Pinpoint the cell where the given text exists, returning its [x, y] midpoint coordinate. 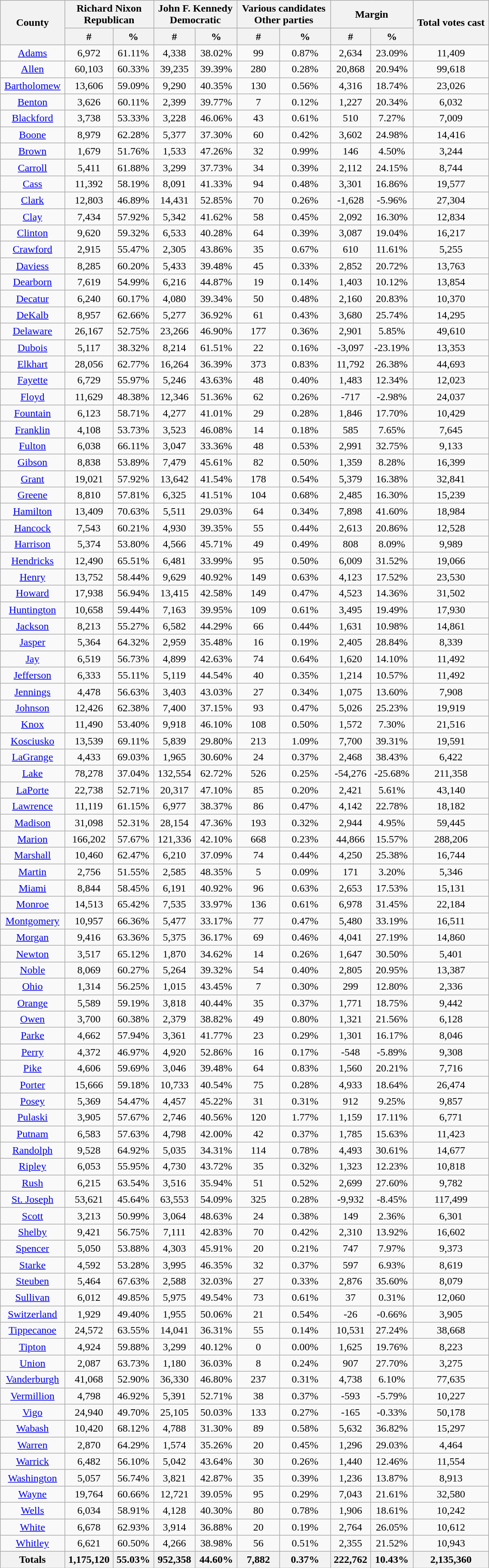
46.97% [133, 1052]
24,572 [89, 1330]
5,364 [89, 642]
16.38% [392, 479]
6,009 [351, 561]
57.63% [133, 1134]
8,223 [451, 1347]
0.23% [305, 839]
9,528 [89, 1150]
Fountain [33, 413]
18.75% [392, 1003]
38 [258, 1396]
120 [258, 1117]
13,409 [89, 512]
Putnam [33, 1134]
35.94% [216, 1183]
-54,276 [351, 774]
59.69% [133, 1068]
50.03% [216, 1412]
8,079 [451, 1281]
0.49% [305, 544]
62.72% [216, 774]
62.77% [133, 364]
16,264 [175, 364]
5,379 [351, 479]
25.74% [392, 315]
5 [258, 872]
39.31% [392, 741]
2,653 [351, 888]
44.54% [216, 675]
4,041 [351, 937]
Johnson [33, 708]
36.31% [216, 1330]
7.97% [392, 1248]
6.10% [392, 1380]
53.33% [133, 118]
85 [258, 790]
19,021 [89, 479]
0.27% [305, 1412]
2,901 [351, 331]
5,375 [175, 937]
68.12% [133, 1429]
Grant [33, 479]
12.46% [392, 1461]
-9,932 [351, 1199]
1,965 [175, 757]
9,629 [175, 577]
17.70% [392, 413]
31.45% [392, 904]
1,679 [89, 151]
17.11% [392, 1117]
34.62% [216, 954]
3,995 [175, 1265]
18,182 [451, 806]
0.36% [305, 331]
Bartholomew [33, 86]
4,338 [175, 53]
63,553 [175, 1199]
10.12% [392, 282]
10.57% [392, 675]
59.19% [133, 1003]
Clark [33, 200]
2,699 [351, 1183]
Martin [33, 872]
11.61% [392, 250]
45.91% [216, 1248]
4,478 [89, 691]
4,250 [351, 855]
2,112 [351, 167]
56.63% [133, 691]
51.36% [216, 397]
20.34% [392, 102]
4,277 [175, 413]
Dearborn [33, 282]
20,868 [351, 69]
2,876 [351, 1281]
1,015 [175, 986]
60.33% [133, 69]
40.35% [216, 86]
5,026 [351, 708]
17,930 [451, 610]
12,426 [89, 708]
37.09% [216, 855]
6,533 [175, 233]
Jackson [33, 626]
13,763 [451, 266]
58 [258, 216]
39.77% [216, 102]
6,191 [175, 888]
2,634 [351, 53]
20.86% [392, 528]
Wayne [33, 1494]
0.51% [305, 1543]
2,355 [351, 1543]
13,854 [451, 282]
Elkhart [33, 364]
9,620 [89, 233]
56.25% [133, 986]
51.55% [133, 872]
43.64% [216, 1461]
65.12% [133, 954]
2,399 [175, 102]
16,217 [451, 233]
27,304 [451, 200]
32,841 [451, 479]
62.93% [133, 1527]
31.52% [392, 561]
66.36% [133, 921]
Blackford [33, 118]
16,399 [451, 462]
59.88% [133, 1347]
46.06% [216, 118]
15.63% [392, 1134]
56.73% [133, 659]
42.00% [216, 1134]
325 [258, 1199]
Fayette [33, 380]
121,336 [175, 839]
4,108 [89, 429]
10,612 [451, 1527]
1,075 [351, 691]
24.98% [392, 135]
12,803 [89, 200]
60.21% [133, 528]
15,239 [451, 495]
45.61% [216, 462]
13,415 [175, 593]
55.03% [133, 1560]
37.30% [216, 135]
0.30% [305, 986]
12.23% [392, 1167]
Howard [33, 593]
8,979 [89, 135]
13,752 [89, 577]
12,023 [451, 380]
Gibson [33, 462]
0.16% [305, 348]
17.53% [392, 888]
8,069 [89, 970]
46.10% [216, 724]
5,374 [89, 544]
7,645 [451, 429]
22,738 [89, 790]
288,206 [451, 839]
44.87% [216, 282]
42.87% [216, 1478]
63.36% [133, 937]
15.57% [392, 839]
9,857 [451, 1101]
8,619 [451, 1265]
0.09% [305, 872]
7,535 [175, 904]
60.38% [133, 1019]
49.70% [133, 1412]
13.92% [392, 1232]
2,915 [89, 250]
6,215 [89, 1183]
3,516 [175, 1183]
47.26% [216, 151]
19.49% [392, 610]
747 [351, 1248]
5,117 [89, 348]
Perry [33, 1052]
40 [258, 675]
52.75% [133, 331]
6,216 [175, 282]
5,255 [451, 250]
-5.96% [392, 200]
7,908 [451, 691]
22,184 [451, 904]
8,913 [451, 1478]
56.75% [133, 1232]
Morgan [33, 937]
6,301 [451, 1216]
12,528 [451, 528]
0.24% [305, 1363]
38.02% [216, 53]
4,924 [89, 1347]
Pike [33, 1068]
52.85% [216, 200]
61.51% [216, 348]
60.27% [133, 970]
14,431 [175, 200]
34.31% [216, 1150]
5,246 [175, 380]
1,785 [351, 1134]
12,721 [175, 1494]
69.11% [133, 741]
3,738 [89, 118]
36.03% [216, 1363]
Various candidatesOther parties [284, 15]
510 [351, 118]
2,805 [351, 970]
11,490 [89, 724]
75 [258, 1085]
58.45% [133, 888]
36.17% [216, 937]
31,502 [451, 593]
9,782 [451, 1183]
5,975 [175, 1298]
20.95% [392, 970]
6,034 [89, 1510]
Decatur [33, 299]
-0.66% [392, 1314]
53.40% [133, 724]
62.38% [133, 708]
4,566 [175, 544]
1,180 [175, 1363]
28,154 [175, 823]
36.88% [216, 1527]
14,861 [451, 626]
46.08% [216, 429]
108 [258, 724]
2,944 [351, 823]
44,866 [351, 839]
-26 [351, 1314]
668 [258, 839]
16.17% [392, 1036]
56 [258, 1543]
41,068 [89, 1380]
14.36% [392, 593]
4,920 [175, 1052]
Richard NixonRepublican [109, 15]
23,530 [451, 577]
44.29% [216, 626]
21 [258, 1314]
38.37% [216, 806]
30.60% [216, 757]
11,423 [451, 1134]
7.65% [392, 429]
10,370 [451, 299]
86 [258, 806]
12,060 [451, 1298]
Lawrence [33, 806]
0.21% [305, 1248]
-1,628 [351, 200]
46.80% [216, 1380]
1,359 [351, 462]
57.94% [133, 1036]
6,621 [89, 1543]
9,373 [451, 1248]
193 [258, 823]
2.36% [392, 1216]
13,642 [175, 479]
Knox [33, 724]
Scott [33, 1216]
42.63% [216, 659]
Totals [33, 1560]
9,421 [89, 1232]
4,493 [351, 1150]
2,588 [175, 1281]
12,834 [451, 216]
14,677 [451, 1150]
58.44% [133, 577]
Tippecanoe [33, 1330]
Vermillion [33, 1396]
136 [258, 904]
1,906 [351, 1510]
8,744 [451, 167]
Cass [33, 184]
Jay [33, 659]
1,175,120 [89, 1560]
Brown [33, 151]
Margin [372, 15]
14,416 [451, 135]
66 [258, 626]
59.18% [133, 1085]
59.44% [133, 610]
-5.79% [392, 1396]
7,882 [258, 1560]
30.61% [392, 1150]
62.28% [133, 135]
4,662 [89, 1036]
14,041 [175, 1330]
31,098 [89, 823]
61.11% [133, 53]
5,057 [89, 1478]
62.66% [133, 315]
20.72% [392, 266]
33.17% [216, 921]
21.61% [392, 1494]
31.30% [216, 1429]
36.39% [216, 364]
4,123 [351, 577]
64.29% [133, 1445]
51 [258, 1183]
280 [258, 69]
5,464 [89, 1281]
7,043 [351, 1494]
9,989 [451, 544]
White [33, 1527]
38.32% [133, 348]
3,517 [89, 954]
John F. KennedyDemocratic [195, 15]
6,038 [89, 446]
18.64% [392, 1085]
52.86% [216, 1052]
15,297 [451, 1429]
0.53% [305, 446]
2,485 [351, 495]
3,047 [175, 446]
19,764 [89, 1494]
53.80% [133, 544]
3,228 [175, 118]
11,554 [451, 1461]
28.84% [392, 642]
51.76% [133, 151]
3,700 [89, 1019]
4,738 [351, 1380]
5,480 [351, 921]
9,918 [175, 724]
-25.68% [392, 774]
6,128 [451, 1019]
177 [258, 331]
9,133 [451, 446]
Marion [33, 839]
50,178 [451, 1412]
0.46% [305, 937]
3,046 [175, 1068]
Madison [33, 823]
58.71% [133, 413]
54.09% [216, 1199]
62.47% [133, 855]
50 [258, 299]
3,361 [175, 1036]
27.60% [392, 1183]
Huntington [33, 610]
3,818 [175, 1003]
1,631 [351, 626]
Wells [33, 1510]
4,372 [89, 1052]
Posey [33, 1101]
1,647 [351, 954]
66.11% [133, 446]
Harrison [33, 544]
47.36% [216, 823]
26.05% [392, 1527]
0.56% [305, 86]
299 [351, 986]
55.27% [133, 626]
39.35% [216, 528]
38.98% [216, 1543]
4,899 [175, 659]
43.86% [216, 250]
11,392 [89, 184]
5,035 [175, 1150]
50.06% [216, 1314]
39.95% [216, 610]
114 [258, 1150]
78,278 [89, 774]
45.71% [216, 544]
3,301 [351, 184]
53.88% [133, 1248]
56.94% [133, 593]
26.38% [392, 364]
6,729 [89, 380]
8,810 [89, 495]
8,957 [89, 315]
Henry [33, 577]
19,919 [451, 708]
Lake [33, 774]
DeKalb [33, 315]
4,730 [175, 1167]
33.36% [216, 446]
3,523 [175, 429]
6,771 [451, 1117]
Tipton [33, 1347]
Rush [33, 1183]
6,972 [89, 53]
Marshall [33, 855]
0.00% [305, 1347]
9,442 [451, 1003]
7,479 [175, 462]
3,275 [451, 1363]
3,602 [351, 135]
808 [351, 544]
42.83% [216, 1232]
4,523 [351, 593]
11,792 [351, 364]
27.70% [392, 1363]
952,358 [175, 1560]
597 [351, 1265]
Porter [33, 1085]
7,400 [175, 708]
40.44% [216, 1003]
77,635 [451, 1380]
0.67% [305, 250]
4,930 [175, 528]
39.39% [216, 69]
0.35% [305, 675]
67.63% [133, 1281]
46.90% [216, 331]
Randolph [33, 1150]
Allen [33, 69]
117,499 [451, 1199]
43.45% [216, 986]
20.94% [392, 69]
12,346 [175, 397]
Boone [33, 135]
Benton [33, 102]
33.97% [216, 904]
40.56% [216, 1117]
2,310 [351, 1232]
7,716 [451, 1068]
2,135,360 [451, 1560]
10,242 [451, 1510]
19 [258, 282]
57.81% [133, 495]
32.03% [216, 1281]
35.60% [392, 1281]
69 [258, 937]
82 [258, 462]
21.56% [392, 1019]
24.15% [392, 167]
0.87% [305, 53]
1,323 [351, 1167]
18.74% [392, 86]
16,744 [451, 855]
41.01% [216, 413]
42 [258, 1134]
Starke [33, 1265]
Jefferson [33, 675]
3.20% [392, 872]
3,213 [89, 1216]
38.43% [392, 757]
65.42% [133, 904]
60,103 [89, 69]
2,870 [89, 1445]
48.63% [216, 1216]
3,914 [175, 1527]
Vanderburgh [33, 1380]
19.76% [392, 1347]
Newton [33, 954]
60.20% [133, 266]
43.03% [216, 691]
41.51% [216, 495]
60 [258, 135]
46.92% [133, 1396]
6,240 [89, 299]
0.80% [305, 1019]
46.35% [216, 1265]
5,042 [175, 1461]
49.54% [216, 1298]
80 [258, 1510]
8.09% [392, 544]
8,214 [175, 348]
26,167 [89, 331]
2,764 [351, 1527]
6,333 [89, 675]
54.99% [133, 282]
30.50% [392, 954]
89 [258, 1429]
6,481 [175, 561]
54 [258, 970]
4,080 [175, 299]
Hendricks [33, 561]
41.54% [216, 479]
16,511 [451, 921]
6,519 [89, 659]
5,589 [89, 1003]
5,119 [175, 675]
38.82% [216, 1019]
58.91% [133, 1510]
3,064 [175, 1216]
35.48% [216, 642]
17,938 [89, 593]
4,316 [351, 86]
5,346 [451, 872]
5,839 [175, 741]
4,142 [351, 806]
49,610 [451, 331]
77 [258, 921]
-2.98% [392, 397]
4.95% [392, 823]
6,678 [89, 1527]
Warrick [33, 1461]
Wabash [33, 1429]
Switzerland [33, 1314]
0.68% [305, 495]
70.63% [133, 512]
6,978 [351, 904]
Franklin [33, 429]
39.34% [216, 299]
2,991 [351, 446]
Orange [33, 1003]
52.90% [133, 1380]
59.32% [133, 233]
18,984 [451, 512]
1,159 [351, 1117]
16,602 [451, 1232]
0.64% [305, 659]
5,377 [175, 135]
0.12% [305, 102]
LaGrange [33, 757]
60.50% [133, 1543]
5,433 [175, 266]
10.43% [392, 1560]
8,838 [89, 462]
Jasper [33, 642]
2,092 [351, 216]
1,771 [351, 1003]
1,572 [351, 724]
55.47% [133, 250]
10.98% [392, 626]
4,457 [175, 1101]
237 [258, 1380]
6,482 [89, 1461]
-165 [351, 1412]
19,066 [451, 561]
8.28% [392, 462]
4,788 [175, 1429]
1.09% [305, 741]
48.38% [133, 397]
5,632 [351, 1429]
4,592 [89, 1265]
Kosciusko [33, 741]
6,582 [175, 626]
9,308 [451, 1052]
11,119 [89, 806]
53,621 [89, 1199]
10,420 [89, 1429]
14,513 [89, 904]
133 [258, 1412]
4,464 [451, 1445]
44,693 [451, 364]
14,295 [451, 315]
Union [33, 1363]
23,266 [175, 331]
5,411 [89, 167]
7,700 [351, 741]
53.28% [133, 1265]
55.95% [133, 1167]
1,321 [351, 1019]
15,131 [451, 888]
0.25% [305, 774]
56.10% [133, 1461]
24,940 [89, 1412]
526 [258, 774]
1,227 [351, 102]
5,264 [175, 970]
27.19% [392, 937]
23 [258, 1036]
8,339 [451, 642]
Clinton [33, 233]
13,606 [89, 86]
32.75% [392, 446]
2,087 [89, 1363]
10,957 [89, 921]
0.17% [305, 1052]
6,012 [89, 1298]
63.73% [133, 1363]
0.52% [305, 1183]
56.74% [133, 1478]
6,422 [451, 757]
-3,097 [351, 348]
14,860 [451, 937]
54.47% [133, 1101]
7.27% [392, 118]
73 [258, 1298]
28,056 [89, 364]
45 [258, 266]
19,591 [451, 741]
43.72% [216, 1167]
34 [258, 167]
Vigo [33, 1412]
373 [258, 364]
2,852 [351, 266]
Clay [33, 216]
1,296 [351, 1445]
37 [351, 1298]
18.61% [392, 1510]
Ohio [33, 986]
Hancock [33, 528]
907 [351, 1363]
13.60% [392, 691]
42.10% [216, 839]
37.04% [133, 774]
32,580 [451, 1494]
1,625 [351, 1347]
Crawford [33, 250]
4,933 [351, 1085]
5.61% [392, 790]
13.87% [392, 1478]
6,032 [451, 102]
8,046 [451, 1036]
42.58% [216, 593]
-593 [351, 1396]
10,733 [175, 1085]
5.85% [392, 331]
35.26% [216, 1445]
16.86% [392, 184]
213 [258, 741]
6,325 [175, 495]
-8.45% [392, 1199]
40.30% [216, 1510]
130 [258, 86]
15,666 [89, 1085]
610 [351, 250]
6,123 [89, 413]
6,583 [89, 1134]
33.19% [392, 921]
1,929 [89, 1314]
6.93% [392, 1265]
47.10% [216, 790]
585 [351, 429]
45.22% [216, 1101]
132,554 [175, 774]
4,303 [175, 1248]
Adams [33, 53]
50.99% [133, 1216]
53.73% [133, 429]
33.99% [216, 561]
31 [258, 1101]
0 [258, 1347]
Monroe [33, 904]
17.52% [392, 577]
1,870 [175, 954]
-5.89% [392, 1052]
10,658 [89, 610]
64.92% [133, 1150]
7,619 [89, 282]
6,210 [175, 855]
Washington [33, 1478]
43,140 [451, 790]
21,516 [451, 724]
55.97% [133, 380]
36.82% [392, 1429]
3,821 [175, 1478]
41.77% [216, 1036]
60.17% [133, 299]
3,403 [175, 691]
12.80% [392, 986]
7,898 [351, 512]
109 [258, 610]
LaPorte [33, 790]
1.77% [305, 1117]
8,091 [175, 184]
1,403 [351, 282]
39.32% [216, 970]
10,943 [451, 1543]
27.24% [392, 1330]
Pulaski [33, 1117]
8,285 [89, 266]
46.89% [133, 200]
222,762 [351, 1560]
6,053 [89, 1167]
1,440 [351, 1461]
61.15% [133, 806]
10,227 [451, 1396]
37.15% [216, 708]
5,401 [451, 954]
22.78% [392, 806]
1,560 [351, 1068]
99 [258, 53]
5,477 [175, 921]
14.10% [392, 659]
21.52% [392, 1543]
61.88% [133, 167]
61 [258, 315]
Owen [33, 1019]
Montgomery [33, 921]
2,336 [451, 986]
Shelby [33, 1232]
2,421 [351, 790]
63.55% [133, 1330]
2,379 [175, 1019]
4,433 [89, 757]
1,533 [175, 151]
-548 [351, 1052]
20.83% [392, 299]
Total votes cast [451, 22]
93 [258, 708]
171 [351, 872]
25,105 [175, 1412]
2,959 [175, 642]
99,618 [451, 69]
Warren [33, 1445]
12,490 [89, 561]
59,445 [451, 823]
7.30% [392, 724]
43.63% [216, 380]
49.85% [133, 1298]
1,214 [351, 675]
5,050 [89, 1248]
9,416 [89, 937]
37.73% [216, 167]
2,613 [351, 528]
7,163 [175, 610]
2,468 [351, 757]
25.38% [392, 855]
0.20% [305, 790]
-0.33% [392, 1412]
2,746 [175, 1117]
Noble [33, 970]
Delaware [33, 331]
40.54% [216, 1085]
178 [258, 479]
29.80% [216, 741]
1,236 [351, 1478]
40.12% [216, 1347]
20,317 [175, 790]
39.05% [216, 1494]
Whitley [33, 1543]
5,342 [175, 216]
26,474 [451, 1085]
48.35% [216, 872]
29 [258, 413]
36,330 [175, 1380]
19.04% [392, 233]
23,026 [451, 86]
19,577 [451, 184]
44.60% [216, 1560]
5,369 [89, 1101]
Sullivan [33, 1298]
3,680 [351, 315]
5,391 [175, 1396]
4,606 [89, 1068]
-23.19% [392, 348]
1,301 [351, 1036]
52.31% [133, 823]
20.21% [392, 1068]
8 [258, 1363]
Parke [33, 1036]
0.43% [305, 315]
38,668 [451, 1330]
53.89% [133, 462]
63.54% [133, 1183]
13,539 [89, 741]
39,235 [175, 69]
24,037 [451, 397]
7,111 [175, 1232]
Daviess [33, 266]
5,277 [175, 315]
St. Joseph [33, 1199]
12.34% [392, 380]
11,409 [451, 53]
7,009 [451, 118]
104 [258, 495]
Fulton [33, 446]
58.19% [133, 184]
60.11% [133, 102]
13,387 [451, 970]
6,977 [175, 806]
41.60% [392, 512]
2,405 [351, 642]
41.62% [216, 216]
0.18% [305, 429]
3,495 [351, 610]
-717 [351, 397]
5,511 [175, 512]
41.33% [216, 184]
Dubois [33, 348]
Jennings [33, 691]
62 [258, 397]
1,314 [89, 986]
3,244 [451, 151]
Greene [33, 495]
8,213 [89, 626]
0.58% [305, 1429]
146 [351, 151]
10,429 [451, 413]
60.66% [133, 1494]
2,160 [351, 299]
1,955 [175, 1314]
211,358 [451, 774]
4,266 [175, 1543]
23.09% [392, 53]
2,585 [175, 872]
36.92% [216, 315]
Steuben [33, 1281]
7,434 [89, 216]
8,844 [89, 888]
3,626 [89, 102]
166,202 [89, 839]
11,629 [89, 397]
1,574 [175, 1445]
10,460 [89, 855]
43 [258, 118]
County [33, 22]
Hamilton [33, 512]
0.38% [305, 1216]
10,531 [351, 1330]
30 [258, 1461]
40.28% [216, 233]
1,846 [351, 413]
Ripley [33, 1167]
912 [351, 1101]
1,483 [351, 380]
Floyd [33, 397]
Miami [33, 888]
Spencer [33, 1248]
13,353 [451, 348]
69.03% [133, 757]
2,305 [175, 250]
Carroll [33, 167]
94 [258, 184]
64.32% [133, 642]
9.25% [392, 1101]
45.64% [133, 1199]
96 [258, 888]
22 [258, 348]
49.40% [133, 1314]
2,756 [89, 872]
0.99% [305, 151]
4.50% [392, 151]
25.23% [392, 708]
10,818 [451, 1167]
55.11% [133, 675]
1,620 [351, 659]
3,087 [351, 233]
9,290 [175, 86]
4,128 [175, 1510]
59.09% [133, 86]
65.51% [133, 561]
7,543 [89, 528]
